Find where the given text appears and provide that cell's center as (X, Y) coordinate. 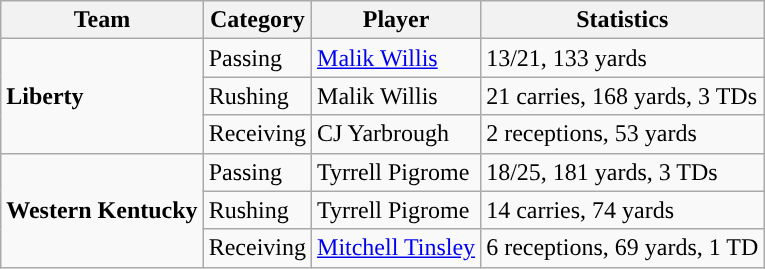
Liberty (102, 96)
Category (257, 20)
Team (102, 20)
Statistics (622, 20)
Western Kentucky (102, 210)
13/21, 133 yards (622, 58)
Player (396, 20)
18/25, 181 yards, 3 TDs (622, 172)
14 carries, 74 yards (622, 210)
6 receptions, 69 yards, 1 TD (622, 248)
21 carries, 168 yards, 3 TDs (622, 96)
Mitchell Tinsley (396, 248)
2 receptions, 53 yards (622, 134)
CJ Yarbrough (396, 134)
